Output the [X, Y] coordinate of the center of the cell containing the given text.  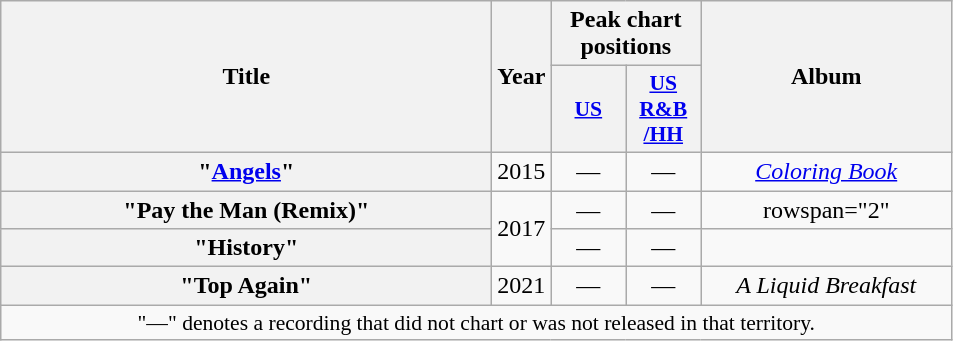
Album [826, 77]
"Angels" [246, 171]
USR&B/HH [664, 110]
2017 [522, 228]
Year [522, 77]
"History" [246, 248]
Peak chart positions [626, 34]
rowspan="2" [826, 209]
A Liquid Breakfast [826, 286]
"Pay the Man (Remix)" [246, 209]
Title [246, 77]
"Top Again" [246, 286]
Coloring Book [826, 171]
2021 [522, 286]
US [588, 110]
"—" denotes a recording that did not chart or was not released in that territory. [476, 323]
2015 [522, 171]
